Provide the [X, Y] coordinate of the cell's center where the given text is located.  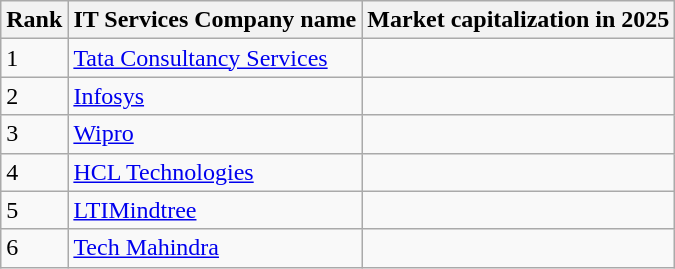
IT Services Company name [215, 20]
6 [34, 248]
4 [34, 172]
Tech Mahindra [215, 248]
Market capitalization in 2025 [518, 20]
Tata Consultancy Services [215, 58]
LTIMindtree [215, 210]
Infosys [215, 96]
Rank [34, 20]
Wipro [215, 134]
5 [34, 210]
1 [34, 58]
2 [34, 96]
HCL Technologies [215, 172]
3 [34, 134]
